Extract the [X, Y] coordinate from the center of the cell holding the provided text.  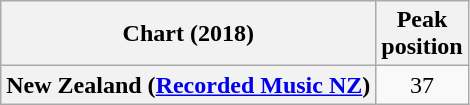
37 [422, 85]
New Zealand (Recorded Music NZ) [188, 85]
Chart (2018) [188, 34]
Peak position [422, 34]
